Provide the [x, y] coordinate of the cell's center where the given text is located.  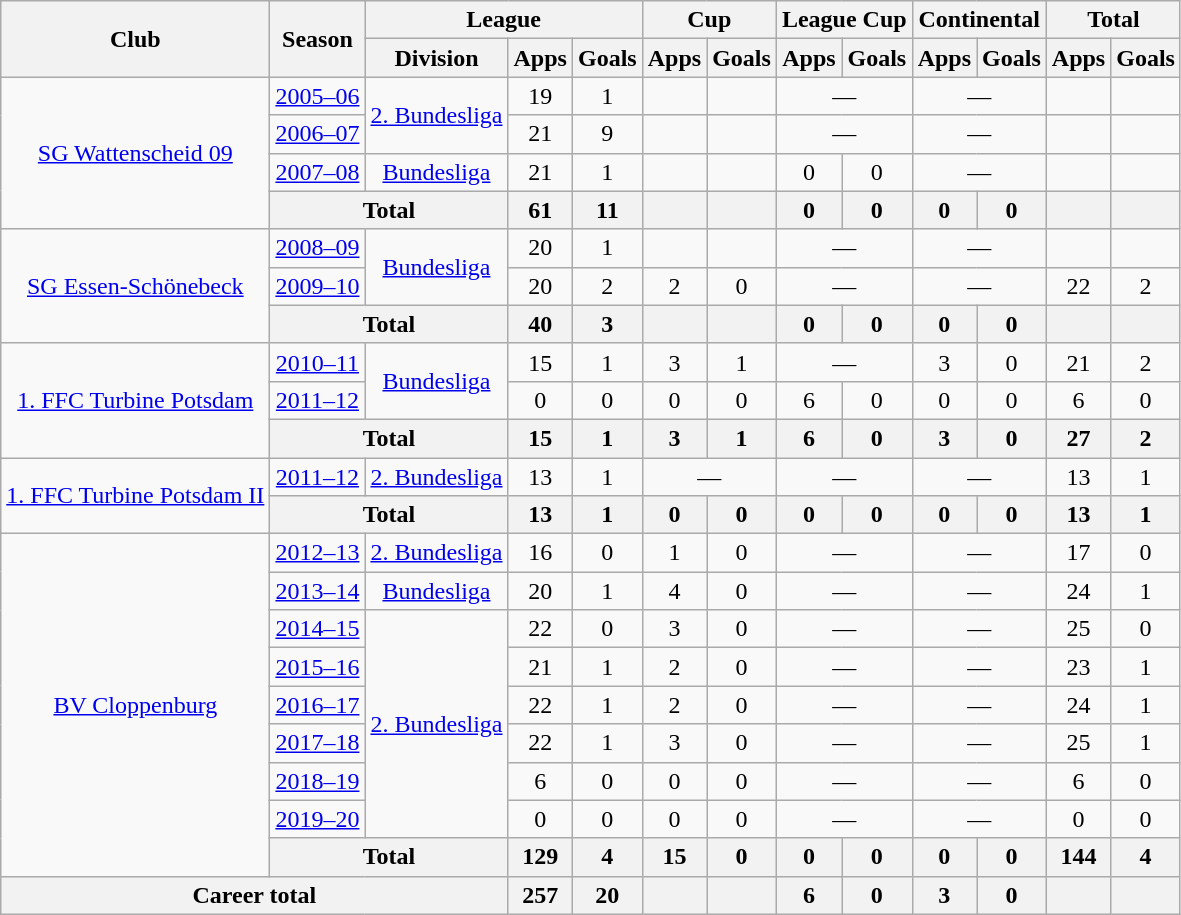
16 [540, 553]
27 [1078, 438]
BV Cloppenburg [136, 706]
257 [540, 895]
2016–17 [318, 705]
Season [318, 39]
League [504, 20]
23 [1078, 667]
2008–09 [318, 248]
2006–07 [318, 134]
2013–14 [318, 591]
11 [607, 210]
2014–15 [318, 629]
Division [436, 58]
2009–10 [318, 286]
Club [136, 39]
40 [540, 324]
61 [540, 210]
2017–18 [318, 743]
Career total [254, 895]
2019–20 [318, 819]
SG Wattenscheid 09 [136, 153]
2015–16 [318, 667]
1. FFC Turbine Potsdam II [136, 496]
17 [1078, 553]
1. FFC Turbine Potsdam [136, 400]
129 [540, 857]
League Cup [844, 20]
2005–06 [318, 96]
144 [1078, 857]
2007–08 [318, 172]
19 [540, 96]
9 [607, 134]
Continental [979, 20]
Cup [709, 20]
SG Essen-Schönebeck [136, 286]
2010–11 [318, 362]
2018–19 [318, 781]
2012–13 [318, 553]
